Find where the given text appears and provide that cell's center as (X, Y) coordinate. 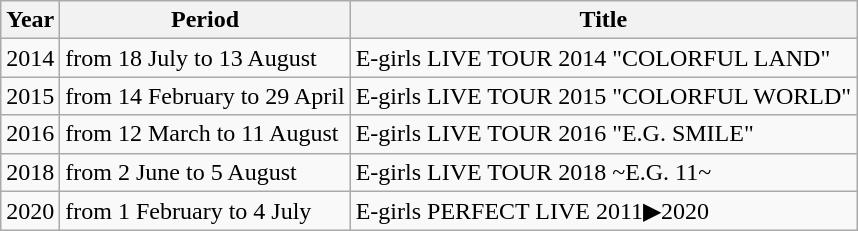
from 2 June to 5 August (205, 172)
from 1 February to 4 July (205, 211)
from 18 July to 13 August (205, 58)
2018 (30, 172)
2020 (30, 211)
E-girls LIVE TOUR 2014 "COLORFUL LAND" (603, 58)
Period (205, 20)
E-girls PERFECT LIVE 2011▶2020 (603, 211)
E-girls LIVE TOUR 2016 "E.G. SMILE" (603, 134)
2015 (30, 96)
2014 (30, 58)
E-girls LIVE TOUR 2015 "COLORFUL WORLD" (603, 96)
E-girls LIVE TOUR 2018 ~E.G. 11~ (603, 172)
from 14 February to 29 April (205, 96)
2016 (30, 134)
Year (30, 20)
from 12 March to 11 August (205, 134)
Title (603, 20)
